Identify which cell holds the provided text, then report its (X, Y) central coordinate. 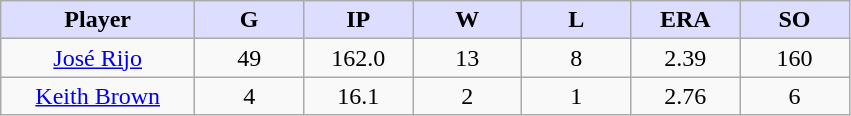
162.0 (358, 58)
2.76 (686, 96)
2 (468, 96)
2.39 (686, 58)
ERA (686, 20)
Keith Brown (98, 96)
SO (794, 20)
Player (98, 20)
G (250, 20)
13 (468, 58)
49 (250, 58)
L (576, 20)
160 (794, 58)
José Rijo (98, 58)
16.1 (358, 96)
6 (794, 96)
W (468, 20)
8 (576, 58)
IP (358, 20)
4 (250, 96)
1 (576, 96)
